Extract the [X, Y] coordinate from the center of the cell holding the provided text.  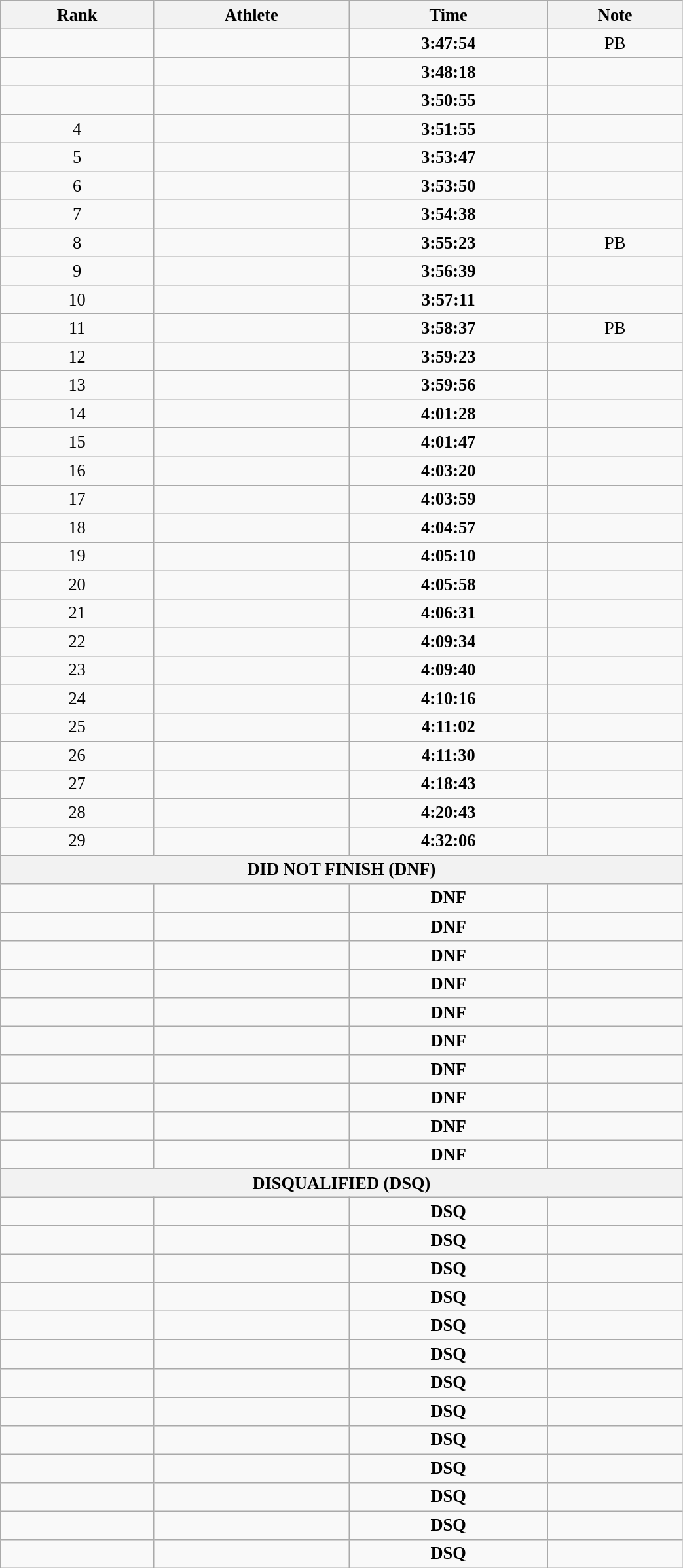
3:59:23 [448, 357]
3:47:54 [448, 43]
3:57:11 [448, 300]
26 [77, 756]
Note [615, 14]
27 [77, 784]
29 [77, 841]
4:04:57 [448, 527]
5 [77, 157]
7 [77, 214]
4:11:30 [448, 756]
4:10:16 [448, 698]
11 [77, 328]
4:03:59 [448, 499]
4:11:02 [448, 727]
24 [77, 698]
10 [77, 300]
13 [77, 385]
28 [77, 813]
3:51:55 [448, 129]
Time [448, 14]
8 [77, 243]
18 [77, 527]
15 [77, 442]
17 [77, 499]
3:58:37 [448, 328]
23 [77, 670]
25 [77, 727]
4:20:43 [448, 813]
4:09:40 [448, 670]
3:55:23 [448, 243]
14 [77, 414]
3:54:38 [448, 214]
19 [77, 556]
Rank [77, 14]
4:06:31 [448, 613]
DISQUALIFIED (DSQ) [342, 1183]
DID NOT FINISH (DNF) [342, 870]
4:05:10 [448, 556]
3:53:47 [448, 157]
4:01:47 [448, 442]
4:01:28 [448, 414]
20 [77, 584]
4:03:20 [448, 471]
3:48:18 [448, 71]
6 [77, 186]
16 [77, 471]
12 [77, 357]
4 [77, 129]
22 [77, 641]
21 [77, 613]
3:59:56 [448, 385]
3:50:55 [448, 100]
9 [77, 271]
4:32:06 [448, 841]
Athlete [251, 14]
4:05:58 [448, 584]
3:53:50 [448, 186]
3:56:39 [448, 271]
4:18:43 [448, 784]
4:09:34 [448, 641]
